For the text-containing cell, return its midpoint in (X, Y) coordinate format. 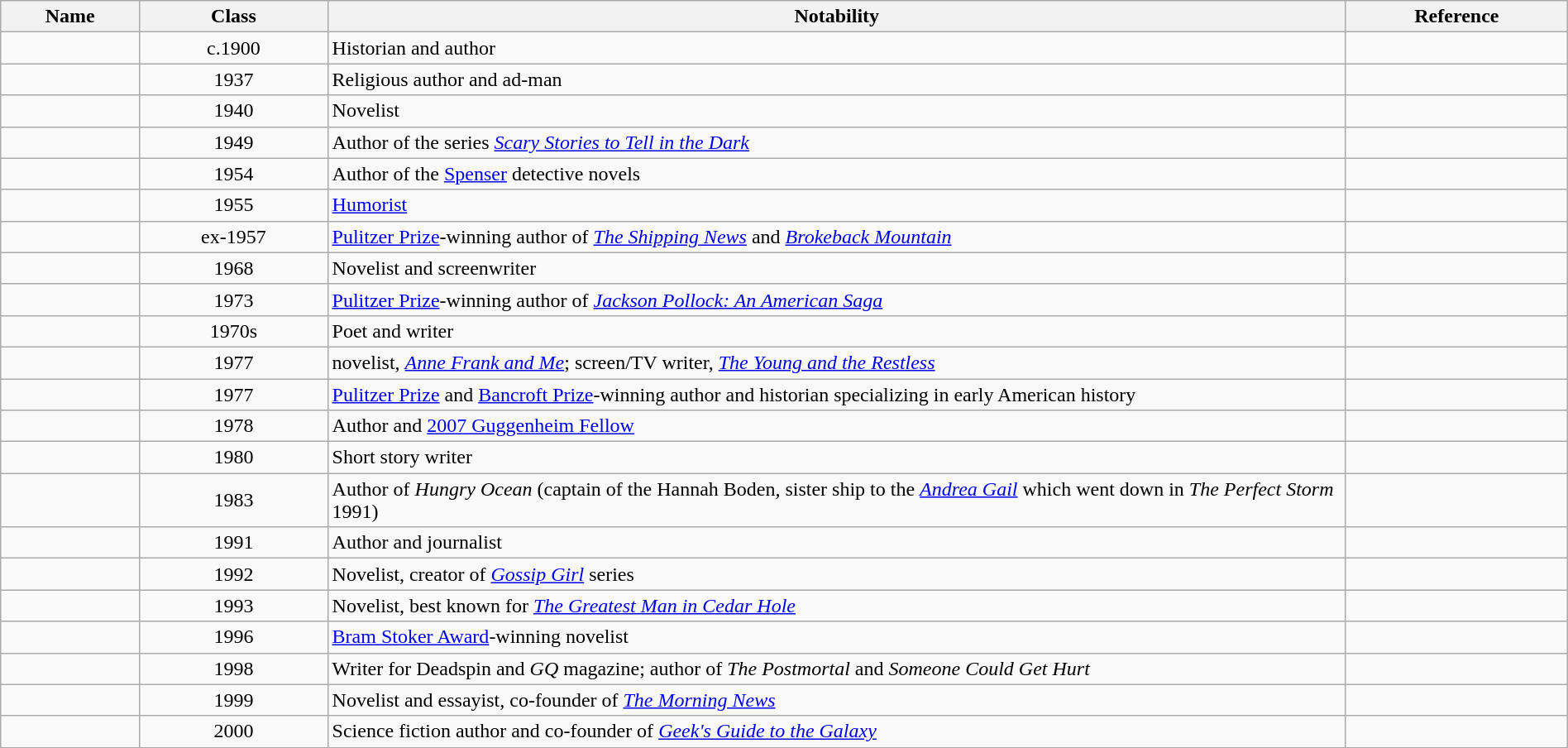
1978 (233, 426)
Novelist and screenwriter (837, 268)
Historian and author (837, 48)
2000 (233, 731)
Poet and writer (837, 331)
Name (70, 17)
1991 (233, 543)
Religious author and ad-man (837, 79)
Reference (1456, 17)
1940 (233, 111)
Writer for Deadspin and GQ magazine; author of The Postmortal and Someone Could Get Hurt (837, 669)
1993 (233, 606)
Bram Stoker Award-winning novelist (837, 637)
Pulitzer Prize and Bancroft Prize-winning author and historian specializing in early American history (837, 395)
Pulitzer Prize-winning author of Jackson Pollock: An American Saga (837, 300)
1970s (233, 331)
Pulitzer Prize-winning author of The Shipping News and Brokeback Mountain (837, 237)
Author of the series Scary Stories to Tell in the Dark (837, 142)
1998 (233, 669)
Author of Hungry Ocean (captain of the Hannah Boden, sister ship to the Andrea Gail which went down in The Perfect Storm 1991) (837, 500)
1968 (233, 268)
novelist, Anne Frank and Me; screen/TV writer, The Young and the Restless (837, 362)
Novelist, creator of Gossip Girl series (837, 574)
Short story writer (837, 458)
1954 (233, 174)
c.1900 (233, 48)
1937 (233, 79)
1996 (233, 637)
Author and 2007 Guggenheim Fellow (837, 426)
Notability (837, 17)
1949 (233, 142)
ex-1957 (233, 237)
Novelist (837, 111)
Class (233, 17)
1983 (233, 500)
Humorist (837, 205)
1955 (233, 205)
Author and journalist (837, 543)
1992 (233, 574)
1973 (233, 300)
Author of the Spenser detective novels (837, 174)
1999 (233, 700)
Novelist and essayist, co-founder of The Morning News (837, 700)
Science fiction author and co-founder of Geek's Guide to the Galaxy (837, 731)
1980 (233, 458)
Novelist, best known for The Greatest Man in Cedar Hole (837, 606)
